Pinpoint the cell where the given text exists, returning its (x, y) midpoint coordinate. 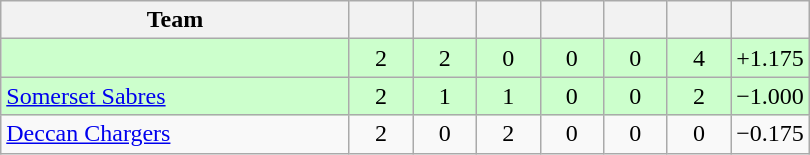
Deccan Chargers (176, 134)
+1.175 (770, 58)
−0.175 (770, 134)
4 (699, 58)
Team (176, 20)
−1.000 (770, 96)
Somerset Sabres (176, 96)
